Locate the cell with the specified text and output its (X, Y) center coordinate. 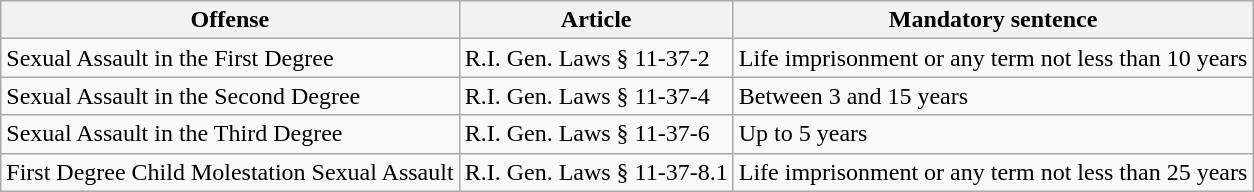
Life imprisonment or any term not less than 25 years (993, 172)
Life imprisonment or any term not less than 10 years (993, 58)
R.I. Gen. Laws § 11-37-4 (596, 96)
Between 3 and 15 years (993, 96)
Sexual Assault in the First Degree (230, 58)
R.I. Gen. Laws § 11-37-6 (596, 134)
Mandatory sentence (993, 20)
Up to 5 years (993, 134)
R.I. Gen. Laws § 11-37-2 (596, 58)
Sexual Assault in the Second Degree (230, 96)
Sexual Assault in the Third Degree (230, 134)
R.I. Gen. Laws § 11-37-8.1 (596, 172)
Offense (230, 20)
First Degree Child Molestation Sexual Assault (230, 172)
Article (596, 20)
